Determine the (x, y) coordinate at the center of the cell enclosing the given text.  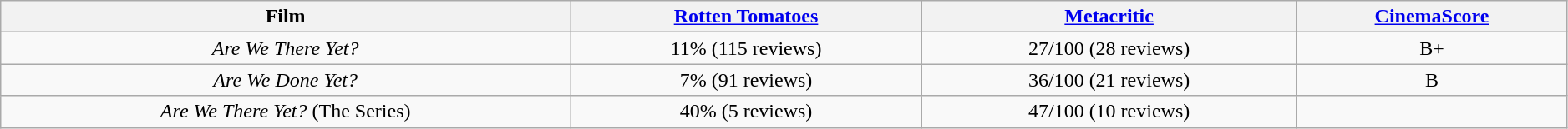
Are We There Yet? (The Series) (286, 112)
B (1432, 80)
11% (115 reviews) (747, 48)
CinemaScore (1432, 17)
Rotten Tomatoes (747, 17)
40% (5 reviews) (747, 112)
7% (91 reviews) (747, 80)
B+ (1432, 48)
36/100 (21 reviews) (1109, 80)
Film (286, 17)
47/100 (10 reviews) (1109, 112)
Are We Done Yet? (286, 80)
Metacritic (1109, 17)
Are We There Yet? (286, 48)
27/100 (28 reviews) (1109, 48)
